Determine the (x, y) coordinate at the center of the cell enclosing the given text.  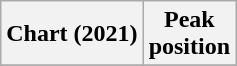
Chart (2021) (72, 34)
Peakposition (189, 34)
